Pinpoint the cell where the given text exists, returning its (x, y) midpoint coordinate. 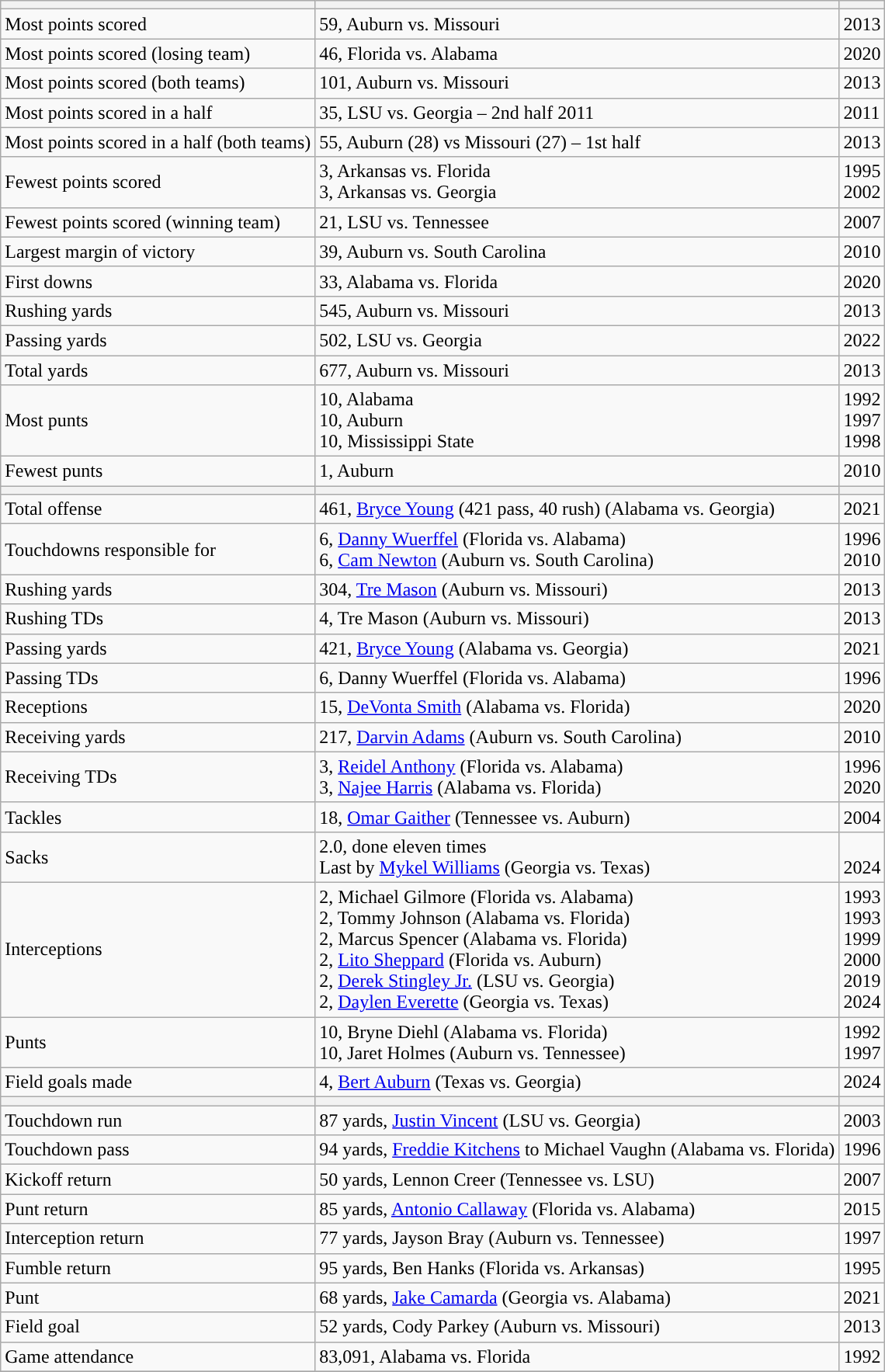
Most points scored (both teams) (158, 83)
1, Auburn (578, 471)
1997 (862, 1238)
94 yards, Freddie Kitchens to Michael Vaughn (Alabama vs. Florida) (578, 1150)
1992 (862, 1356)
50 yards, Lennon Creer (Tennessee vs. LSU) (578, 1179)
Receptions (158, 707)
3, Reidel Anthony (Florida vs. Alabama) 3, Najee Harris (Alabama vs. Florida) (578, 776)
2015 (862, 1209)
Receiving yards (158, 737)
1995 2002 (862, 182)
502, LSU vs. Georgia (578, 340)
19962020 (862, 776)
95 yards, Ben Hanks (Florida vs. Arkansas) (578, 1268)
Total yards (158, 370)
6, Danny Wuerffel (Florida vs. Alabama) (578, 678)
1992 1997 1998 (862, 421)
35, LSU vs. Georgia – 2nd half 2011 (578, 113)
55, Auburn (28) vs Missouri (27) – 1st half (578, 142)
Interception return (158, 1238)
1995 (862, 1268)
Punt return (158, 1209)
Most punts (158, 421)
83,091, Alabama vs. Florida (578, 1356)
Field goals made (158, 1082)
10, Alabama 10, Auburn 10, Mississippi State (578, 421)
Most points scored in a half (158, 113)
Largest margin of victory (158, 252)
Field goal (158, 1327)
Most points scored (158, 24)
421, Bryce Young (Alabama vs. Georgia) (578, 648)
Interceptions (158, 949)
Punts (158, 1042)
Touchdowns responsible for (158, 550)
Fumble return (158, 1268)
Kickoff return (158, 1179)
2004 (862, 817)
Most points scored (losing team) (158, 54)
Passing TDs (158, 678)
15, DeVonta Smith (Alabama vs. Florida) (578, 707)
101, Auburn vs. Missouri (578, 83)
461, Bryce Young (421 pass, 40 rush) (Alabama vs. Georgia) (578, 509)
33, Alabama vs. Florida (578, 281)
87 yards, Justin Vincent (LSU vs. Georgia) (578, 1120)
2.0, done eleven timesLast by Mykel Williams (Georgia vs. Texas) (578, 857)
59, Auburn vs. Missouri (578, 24)
Punt (158, 1297)
Receiving TDs (158, 776)
Total offense (158, 509)
2011 (862, 113)
2022 (862, 340)
Game attendance (158, 1356)
6, Danny Wuerffel (Florida vs. Alabama) 6, Cam Newton (Auburn vs. South Carolina) (578, 550)
Fewest punts (158, 471)
39, Auburn vs. South Carolina (578, 252)
Sacks (158, 857)
Fewest points scored (winning team) (158, 222)
Most points scored in a half (both teams) (158, 142)
2003 (862, 1120)
Touchdown pass (158, 1150)
1996 2010 (862, 550)
68 yards, Jake Camarda (Georgia vs. Alabama) (578, 1297)
Touchdown run (158, 1120)
1993 1993 1999 2000 2019 2024 (862, 949)
77 yards, Jayson Bray (Auburn vs. Tennessee) (578, 1238)
217, Darvin Adams (Auburn vs. South Carolina) (578, 737)
52 yards, Cody Parkey (Auburn vs. Missouri) (578, 1327)
Tackles (158, 817)
545, Auburn vs. Missouri (578, 311)
1992 1997 (862, 1042)
3, Arkansas vs. Florida 3, Arkansas vs. Georgia (578, 182)
Rushing TDs (158, 619)
46, Florida vs. Alabama (578, 54)
21, LSU vs. Tennessee (578, 222)
304, Tre Mason (Auburn vs. Missouri) (578, 589)
10, Bryne Diehl (Alabama vs. Florida) 10, Jaret Holmes (Auburn vs. Tennessee) (578, 1042)
Fewest points scored (158, 182)
4, Bert Auburn (Texas vs. Georgia) (578, 1082)
4, Tre Mason (Auburn vs. Missouri) (578, 619)
85 yards, Antonio Callaway (Florida vs. Alabama) (578, 1209)
18, Omar Gaither (Tennessee vs. Auburn) (578, 817)
677, Auburn vs. Missouri (578, 370)
First downs (158, 281)
